Output the (X, Y) coordinate of the center of the cell containing the given text.  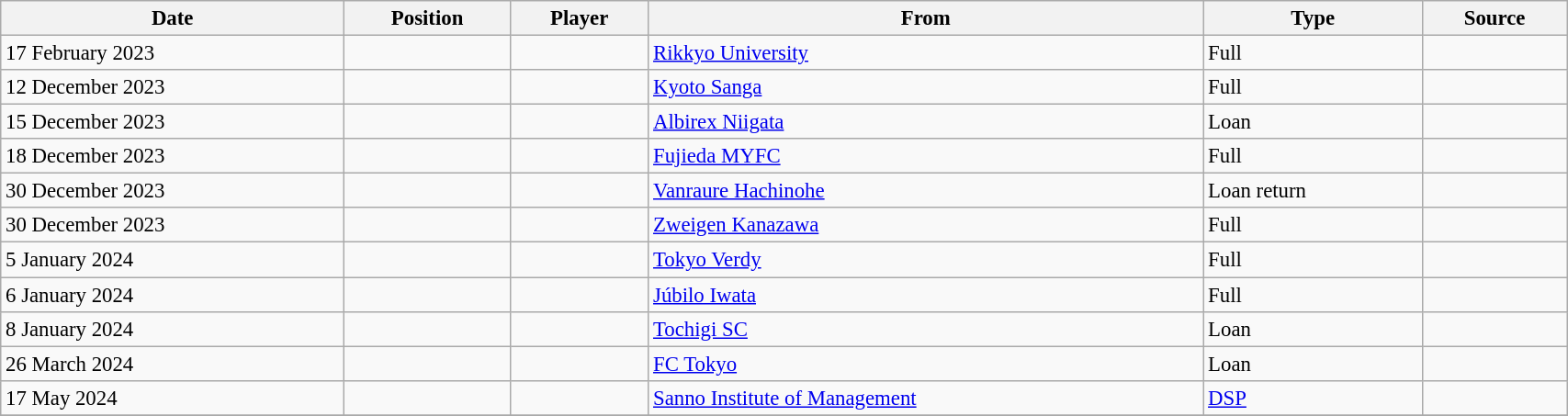
17 May 2024 (173, 398)
Source (1495, 18)
26 March 2024 (173, 364)
8 January 2024 (173, 329)
Júbilo Iwata (926, 295)
Vanraure Hachinohe (926, 191)
Kyoto Sanga (926, 87)
Albirex Niigata (926, 122)
Sanno Institute of Management (926, 398)
Fujieda MYFC (926, 156)
6 January 2024 (173, 295)
Type (1314, 18)
Loan return (1314, 191)
Tokyo Verdy (926, 260)
Player (580, 18)
Tochigi SC (926, 329)
From (926, 18)
FC Tokyo (926, 364)
15 December 2023 (173, 122)
DSP (1314, 398)
Date (173, 18)
18 December 2023 (173, 156)
17 February 2023 (173, 53)
Rikkyo University (926, 53)
12 December 2023 (173, 87)
Position (428, 18)
Zweigen Kanazawa (926, 225)
5 January 2024 (173, 260)
